Provide the (x, y) coordinate of the cell's center where the given text is located.  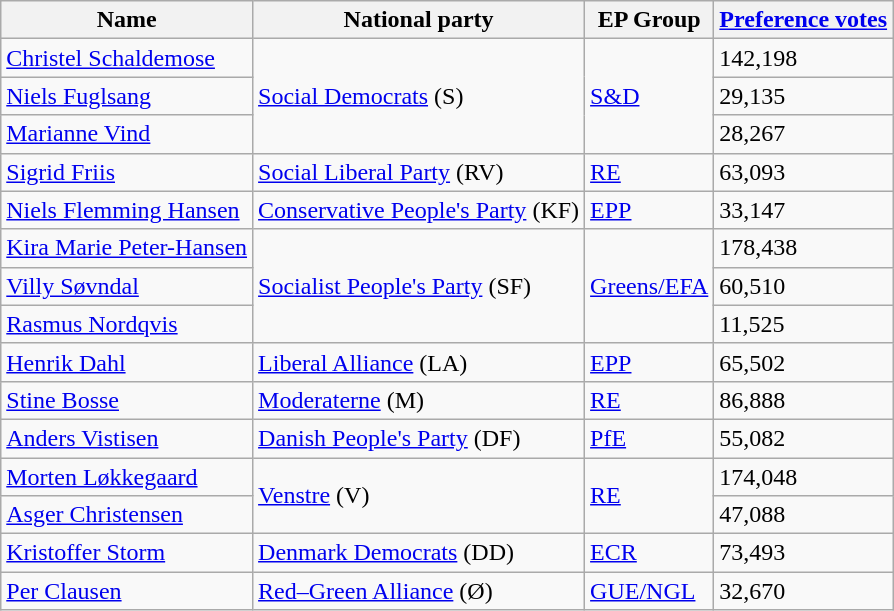
Greens/EFA (650, 286)
ECR (650, 553)
Preference votes (804, 20)
11,525 (804, 324)
Marianne Vind (127, 134)
Social Liberal Party (RV) (419, 172)
Niels Flemming Hansen (127, 210)
Anders Vistisen (127, 438)
Conservative People's Party (KF) (419, 210)
S&D (650, 96)
Per Clausen (127, 591)
86,888 (804, 400)
73,493 (804, 553)
60,510 (804, 286)
55,082 (804, 438)
Asger Christensen (127, 515)
Liberal Alliance (LA) (419, 362)
Denmark Democrats (DD) (419, 553)
142,198 (804, 58)
Social Democrats (S) (419, 96)
28,267 (804, 134)
Red–Green Alliance (Ø) (419, 591)
Morten Løkkegaard (127, 477)
Rasmus Nordqvis (127, 324)
178,438 (804, 248)
Venstre (V) (419, 496)
Christel Schaldemose (127, 58)
GUE/NGL (650, 591)
Stine Bosse (127, 400)
Kristoffer Storm (127, 553)
Niels Fuglsang (127, 96)
Socialist People's Party (SF) (419, 286)
Sigrid Friis (127, 172)
63,093 (804, 172)
EP Group (650, 20)
PfE (650, 438)
Henrik Dahl (127, 362)
National party (419, 20)
32,670 (804, 591)
29,135 (804, 96)
Kira Marie Peter-Hansen (127, 248)
174,048 (804, 477)
33,147 (804, 210)
Danish People's Party (DF) (419, 438)
65,502 (804, 362)
Name (127, 20)
47,088 (804, 515)
Villy Søvndal (127, 286)
Moderaterne (M) (419, 400)
